For the text-containing cell, return its midpoint in [x, y] coordinate format. 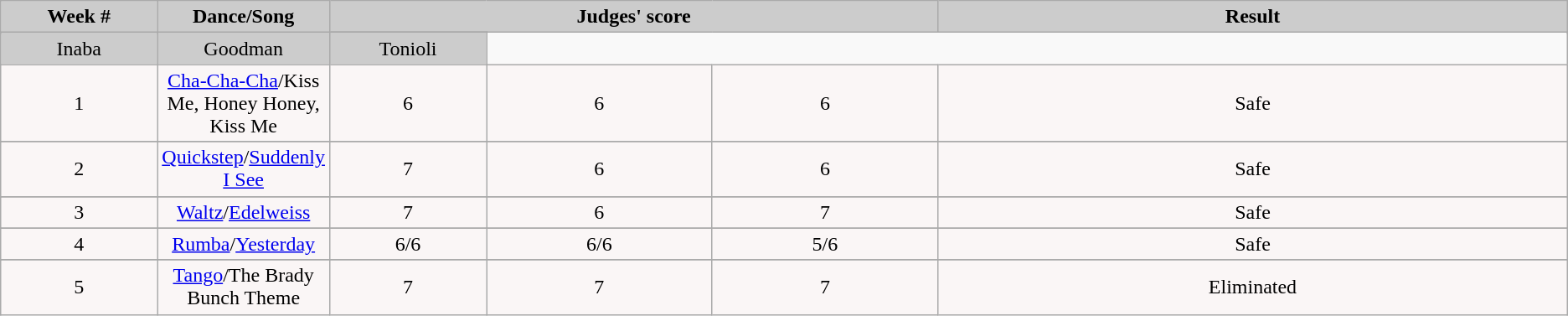
Inaba [79, 49]
Eliminated [1253, 287]
Week # [79, 17]
5/6 [825, 244]
1 [79, 103]
Goodman [244, 49]
Result [1253, 17]
Tango/The Brady Bunch Theme [244, 287]
Quickstep/Suddenly I See [244, 169]
Dance/Song [244, 17]
Rumba/Yesterday [244, 244]
4 [79, 244]
5 [79, 287]
Judges' score [634, 17]
3 [79, 212]
Tonioli [409, 49]
2 [79, 169]
Cha-Cha-Cha/Kiss Me, Honey Honey, Kiss Me [244, 103]
Waltz/Edelweiss [244, 212]
